Find where the given text appears and provide that cell's center as [X, Y] coordinate. 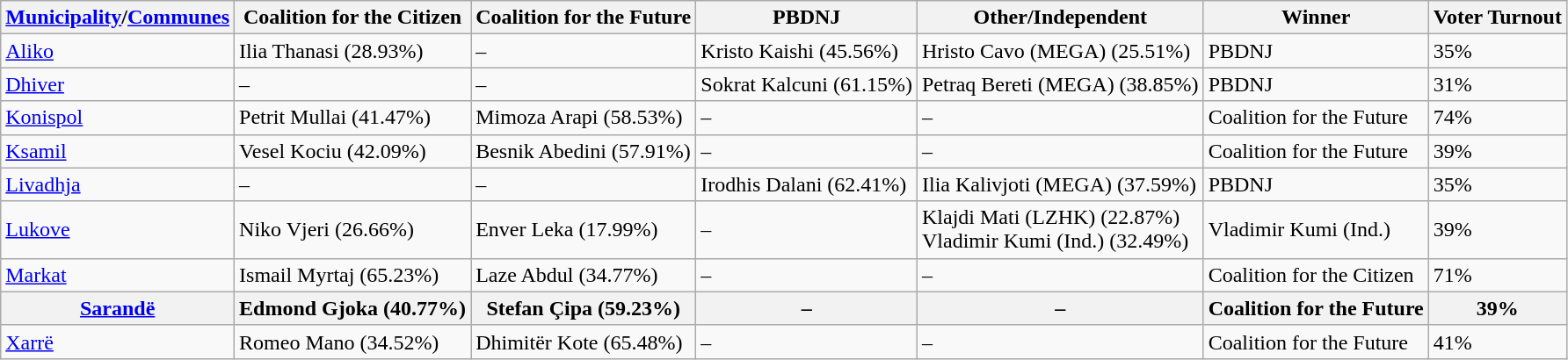
Mimoza Arapi (58.53%) [584, 118]
Xarrë [118, 342]
74% [1498, 118]
Sokrat Kalcuni (61.15%) [807, 84]
Irodhis Dalani (62.41%) [807, 184]
Sarandë [118, 308]
Petraq Bereti (MEGA) (38.85%) [1060, 84]
Dhiver [118, 84]
Vladimir Kumi (Ind.) [1316, 230]
Hristo Cavo (MEGA) (25.51%) [1060, 51]
Edmond Gjoka (40.77%) [353, 308]
Livadhja [118, 184]
Markat [118, 275]
Enver Leka (17.99%) [584, 230]
Voter Turnout [1498, 18]
Ilia Thanasi (28.93%) [353, 51]
Winner [1316, 18]
Other/Independent [1060, 18]
Aliko [118, 51]
41% [1498, 342]
Vesel Kociu (42.09%) [353, 151]
Ilia Kalivjoti (MEGA) (37.59%) [1060, 184]
Lukove [118, 230]
Municipality/Communes [118, 18]
Besnik Abedini (57.91%) [584, 151]
Petrit Mullai (41.47%) [353, 118]
71% [1498, 275]
Niko Vjeri (26.66%) [353, 230]
Klajdi Mati (LZHK) (22.87%)Vladimir Kumi (Ind.) (32.49%) [1060, 230]
31% [1498, 84]
Kristo Kaishi (45.56%) [807, 51]
Ksamil [118, 151]
Ismail Myrtaj (65.23%) [353, 275]
Konispol [118, 118]
Romeo Mano (34.52%) [353, 342]
Laze Abdul (34.77%) [584, 275]
Dhimitër Kote (65.48%) [584, 342]
Stefan Çipa (59.23%) [584, 308]
